Extract the [x, y] coordinate from the center of the cell holding the provided text.  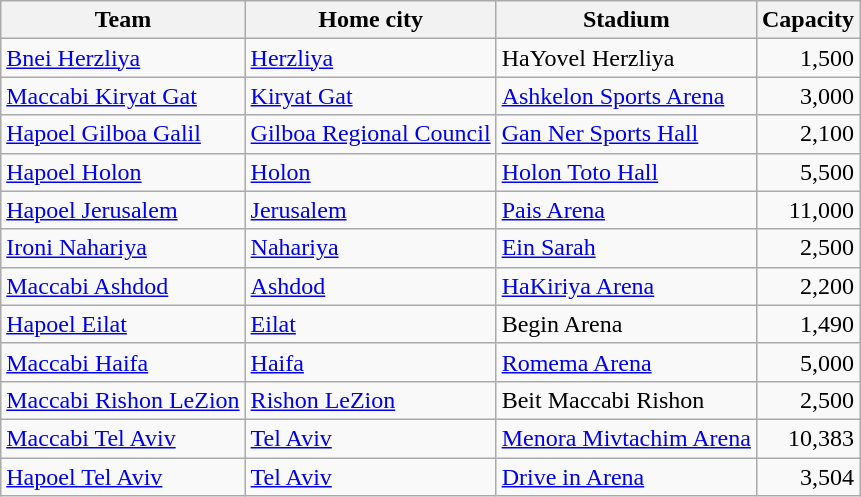
Maccabi Haifa [123, 362]
HaYovel Herzliya [626, 58]
Kiryat Gat [370, 96]
Holon Toto Hall [626, 172]
11,000 [808, 210]
3,504 [808, 477]
Romema Arena [626, 362]
Jerusalem [370, 210]
Gan Ner Sports Hall [626, 134]
Ashkelon Sports Arena [626, 96]
3,000 [808, 96]
Rishon LeZion [370, 400]
2,100 [808, 134]
5,500 [808, 172]
Menora Mivtachim Arena [626, 438]
Capacity [808, 20]
Ironi Nahariya [123, 248]
Holon [370, 172]
HaKiriya Arena [626, 286]
Beit Maccabi Rishon [626, 400]
Begin Arena [626, 324]
Hapoel Jerusalem [123, 210]
10,383 [808, 438]
2,200 [808, 286]
Hapoel Gilboa Galil [123, 134]
Pais Arena [626, 210]
Bnei Herzliya [123, 58]
Maccabi Ashdod [123, 286]
Stadium [626, 20]
Haifa [370, 362]
Ashdod [370, 286]
1,490 [808, 324]
Drive in Arena [626, 477]
Nahariya [370, 248]
Hapoel Eilat [123, 324]
Maccabi Kiryat Gat [123, 96]
Hapoel Holon [123, 172]
Gilboa Regional Council [370, 134]
Home city [370, 20]
Maccabi Rishon LeZion [123, 400]
Maccabi Tel Aviv [123, 438]
Herzliya [370, 58]
1,500 [808, 58]
Team [123, 20]
Ein Sarah [626, 248]
Eilat [370, 324]
Hapoel Tel Aviv [123, 477]
5,000 [808, 362]
